Return (X, Y) of the center of cell containing provided text 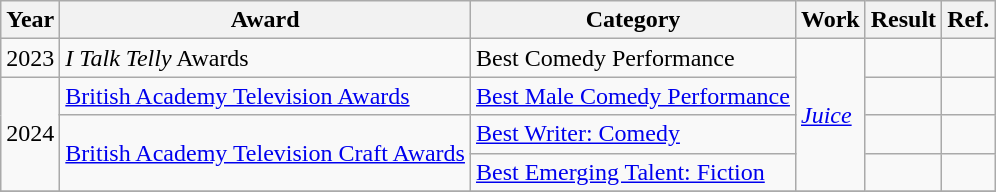
Best Writer: Comedy (632, 134)
Year (30, 20)
2024 (30, 134)
Best Emerging Talent: Fiction (632, 172)
British Academy Television Craft Awards (266, 153)
Award (266, 20)
Category (632, 20)
I Talk Telly Awards (266, 58)
Result (903, 20)
2023 (30, 58)
Juice (830, 115)
Ref. (968, 20)
Best Comedy Performance (632, 58)
Work (830, 20)
British Academy Television Awards (266, 96)
Best Male Comedy Performance (632, 96)
